Capture the cell that displays the provided text and extract its (X, Y) central coordinate. 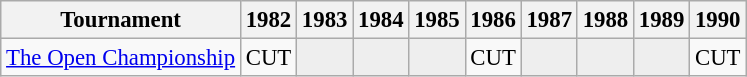
1987 (549, 20)
Tournament (121, 20)
1983 (325, 20)
1988 (605, 20)
1985 (437, 20)
1986 (493, 20)
1984 (381, 20)
The Open Championship (121, 58)
1982 (268, 20)
1989 (661, 20)
1990 (718, 20)
